Find where the given text appears and provide that cell's center as [X, Y] coordinate. 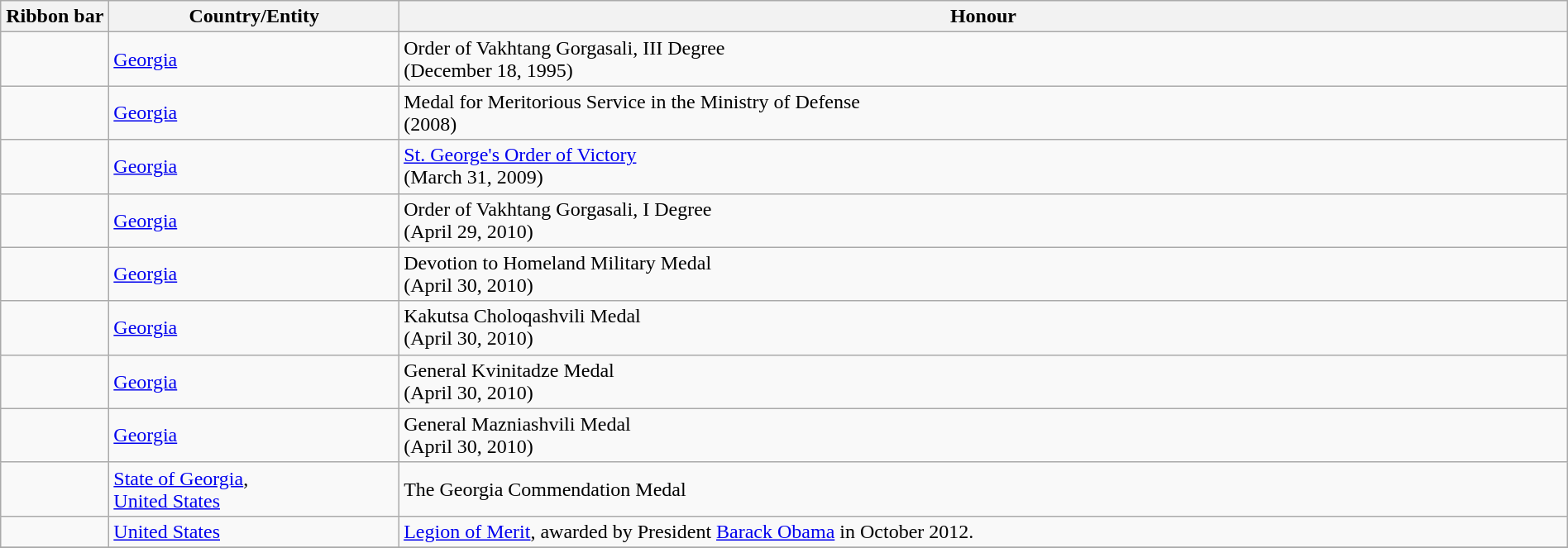
Devotion to Homeland Military Medal(April 30, 2010) [984, 274]
Medal for Meritorious Service in the Ministry of Defense(2008) [984, 112]
General Kvinitadze Medal(April 30, 2010) [984, 382]
Order of Vakhtang Gorgasali, III Degree(December 18, 1995) [984, 60]
Kakutsa Choloqashvili Medal(April 30, 2010) [984, 327]
General Mazniashvili Medal(April 30, 2010) [984, 435]
United States [255, 531]
Country/Entity [255, 17]
St. George's Order of Victory(March 31, 2009) [984, 167]
Ribbon bar [55, 17]
Order of Vakhtang Gorgasali, I Degree(April 29, 2010) [984, 220]
Honour [984, 17]
The Georgia Commendation Medal [984, 489]
Legion of Merit, awarded by President Barack Obama in October 2012. [984, 531]
State of Georgia,United States [255, 489]
